Identify which cell holds the provided text, then report its (x, y) central coordinate. 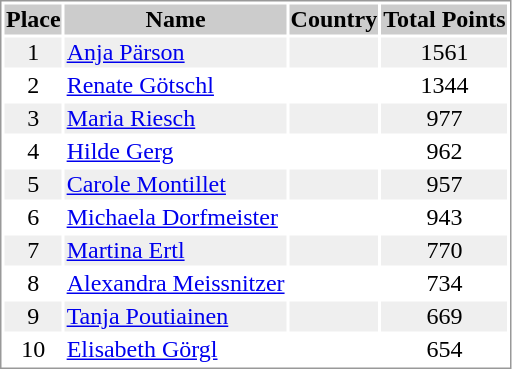
Renate Götschl (176, 85)
Tanja Poutiainen (176, 317)
Elisabeth Görgl (176, 349)
Hilde Gerg (176, 151)
962 (444, 151)
9 (33, 317)
Name (176, 19)
2 (33, 85)
Total Points (444, 19)
8 (33, 283)
Michaela Dorfmeister (176, 217)
977 (444, 119)
943 (444, 217)
7 (33, 251)
Martina Ertl (176, 251)
3 (33, 119)
4 (33, 151)
Place (33, 19)
770 (444, 251)
669 (444, 317)
734 (444, 283)
Carole Montillet (176, 185)
Alexandra Meissnitzer (176, 283)
1 (33, 53)
5 (33, 185)
10 (33, 349)
Anja Pärson (176, 53)
Maria Riesch (176, 119)
957 (444, 185)
1561 (444, 53)
Country (334, 19)
1344 (444, 85)
6 (33, 217)
654 (444, 349)
